Scan for the cell matching the given text and deliver its (x, y) coordinate at center. 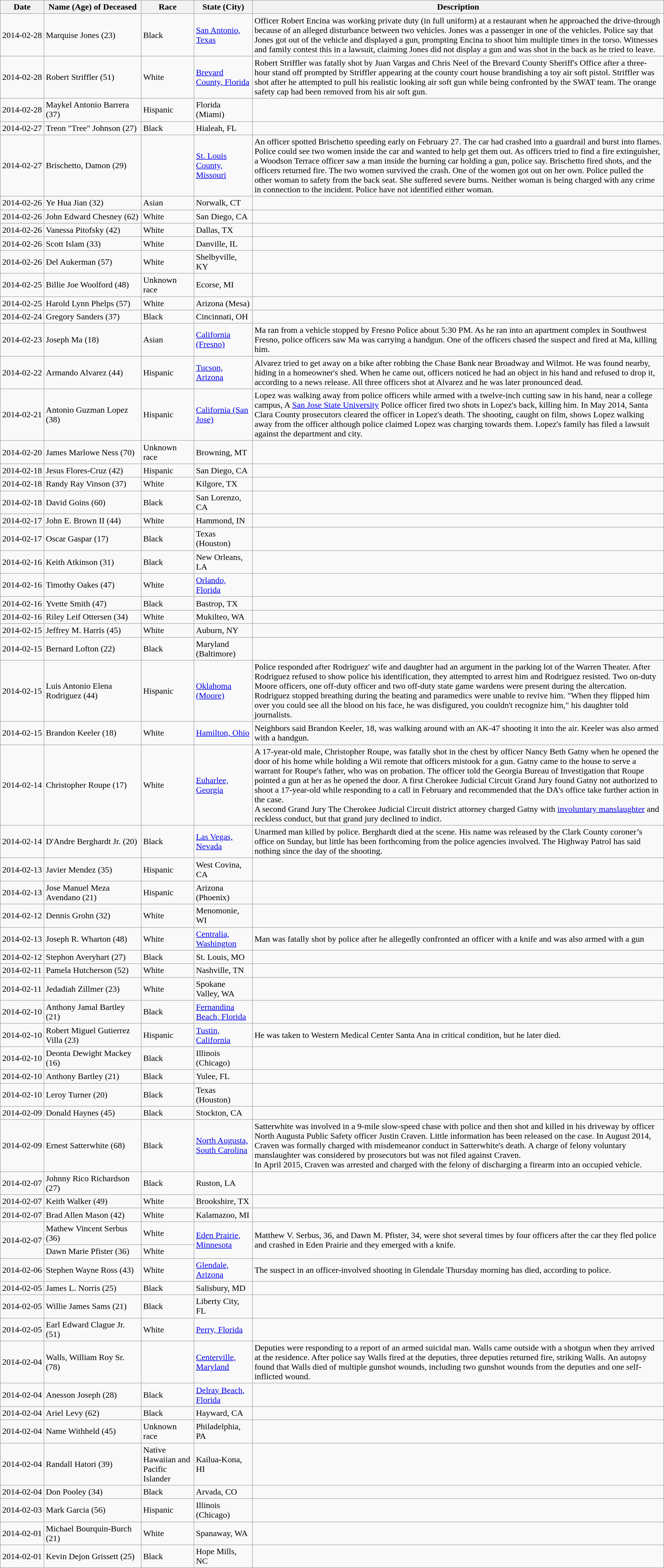
Walls, William Roy Sr. (78) (93, 1362)
Arizona (Phoenix) (223, 893)
Brandon Keeler (18) (93, 733)
D'Andre Berghardt Jr. (20) (93, 842)
Race (167, 7)
Ye Hua Jian (32) (93, 203)
Arvada, CO (223, 1492)
John Edward Chesney (62) (93, 216)
Man was fatally shot by police after he allegedly confronted an officer with a knife and was also armed with a gun (458, 939)
Tustin, California (223, 1035)
Maryland (Baltimore) (223, 649)
Jesus Flores-Cruz (42) (93, 471)
The suspect in an officer-involved shooting in Glendale Thursday morning has died, according to police. (458, 1270)
Description (458, 7)
Kalamazoo, MI (223, 1215)
Las Vegas, Nevada (223, 842)
Date (22, 7)
Name (Age) of Deceased (93, 7)
Perry, Florida (223, 1329)
Ruston, LA (223, 1183)
Armando Alvarez (44) (93, 373)
Hamilton, Ohio (223, 733)
Javier Mendez (35) (93, 869)
Menomonie, WI (223, 915)
Randall Hatori (39) (93, 1464)
Christopher Roupe (17) (93, 785)
Shelbyville, KY (223, 262)
Johnny Rico Richardson (27) (93, 1183)
Joseph R. Wharton (48) (93, 939)
Ernest Satterwhite (68) (93, 1146)
Delray Beach, Florida (223, 1394)
Del Aukerman (57) (93, 262)
Oklahoma (Moore) (223, 691)
Earl Edward Clague Jr. (51) (93, 1329)
Ecorse, MI (223, 285)
Harold Lynn Phelps (57) (93, 303)
St. Louis County, Missouri (223, 165)
Hope Mills, NC (223, 1556)
Riley Leif Ottersen (34) (93, 617)
Fernandina Beach, Florida (223, 1012)
Auburn, NY (223, 630)
Deonta Dewight Mackey (16) (93, 1058)
Ariel Levy (62) (93, 1413)
James Marlowe Ness (70) (93, 452)
Florida (Miami) (223, 110)
Oscar Gaspar (17) (93, 539)
Jeffrey M. Harris (45) (93, 630)
Brischetto, Damon (29) (93, 165)
2014-02-06 (22, 1270)
Anthony Bartley (21) (93, 1076)
Antonio Guzman Lopez (38) (93, 415)
James L. Norris (25) (93, 1288)
Eden Prairie, Minnesota (223, 1240)
Norwalk, CT (223, 203)
Dennis Grohn (32) (93, 915)
Centerville, Maryland (223, 1362)
2014-02-20 (22, 452)
Dawn Marie Pfister (36) (93, 1251)
St. Louis, MO (223, 957)
Jose Manuel Meza Avendano (21) (93, 893)
Hammond, IN (223, 521)
Name Withheld (45) (93, 1431)
Billie Joe Woolford (48) (93, 285)
Michael Bourquin-Burch (21) (93, 1534)
State (City) (223, 7)
San Antonio, Texas (223, 35)
Bernard Lofton (22) (93, 649)
Anthony Jamal Bartley (21) (93, 1012)
He was taken to Western Medical Center Santa Ana in critical condition, but he later died. (458, 1035)
California (Fresno) (223, 340)
North Augusta, South Carolina (223, 1146)
New Orleans, LA (223, 562)
Brevard County, Florida (223, 77)
California (San Jose) (223, 415)
Arizona (Mesa) (223, 303)
Salisbury, MD (223, 1288)
2014-02-24 (22, 317)
Willie James Sams (21) (93, 1306)
Yulee, FL (223, 1076)
Hayward, CA (223, 1413)
Luis Antonio Elena Rodriguez (44) (93, 691)
2014-02-21 (22, 415)
Pamela Hutcherson (52) (93, 970)
Bastrop, TX (223, 603)
Joseph Ma (18) (93, 340)
Dallas, TX (223, 230)
Orlando, Florida (223, 585)
Brad Allen Mason (42) (93, 1215)
Robert Miguel Gutierrez Villa (23) (93, 1035)
Stephon Averyhart (27) (93, 957)
Mark Garcia (56) (93, 1510)
Gregory Sanders (37) (93, 317)
Tucson, Arizona (223, 373)
Native Hawaiian and Pacific Islander (167, 1464)
David Goins (60) (93, 502)
Brookshire, TX (223, 1201)
Randy Ray Vinson (37) (93, 484)
2014-02-22 (22, 373)
Philadelphia, PA (223, 1431)
Kailua-Kona, HI (223, 1464)
Danville, IL (223, 243)
Leroy Turner (20) (93, 1094)
Yvette Smith (47) (93, 603)
Jedadiah Zillmer (23) (93, 989)
Vanessa Pitofsky (42) (93, 230)
Mukilteo, WA (223, 617)
Keith Atkinson (31) (93, 562)
Maykel Antonio Barrera (37) (93, 110)
Mathew Vincent Serbus (36) (93, 1233)
Stockton, CA (223, 1113)
Cincinnati, OH (223, 317)
Marquise Jones (23) (93, 35)
Scott Islam (33) (93, 243)
Anesson Joseph (28) (93, 1394)
Kevin Dejon Grissett (25) (93, 1556)
West Covina, CA (223, 869)
Keith Walker (49) (93, 1201)
2014-02-23 (22, 340)
Treon "Tree" Johnson (27) (93, 128)
Euharlee, Georgia (223, 785)
2014-02-03 (22, 1510)
Kilgore, TX (223, 484)
Spokane Valley, WA (223, 989)
John E. Brown II (44) (93, 521)
San Lorenzo, CA (223, 502)
Centralia, Washington (223, 939)
Hialeah, FL (223, 128)
Spanaway, WA (223, 1534)
Browning, MT (223, 452)
Neighbors said Brandon Keeler, 18, was walking around with an AK-47 shooting it into the air. Keeler was also armed with a handgun. (458, 733)
Glendale, Arizona (223, 1270)
Timothy Oakes (47) (93, 585)
Nashville, TN (223, 970)
Robert Striffler (51) (93, 77)
Don Pooley (34) (93, 1492)
Donald Haynes (45) (93, 1113)
Stephen Wayne Ross (43) (93, 1270)
Liberty City, FL (223, 1306)
